Search for the cell housing the specified text and yield its [x, y] center coordinate. 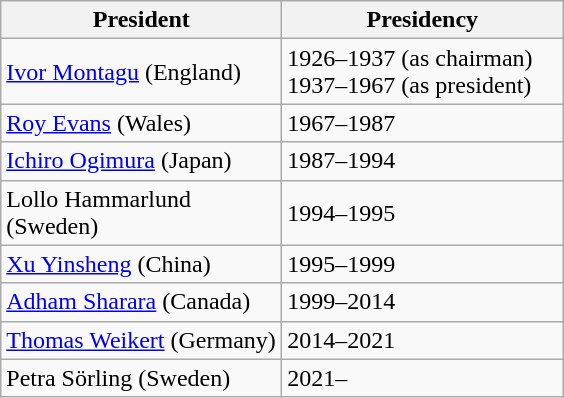
1926–1937 (as chairman)1937–1967 (as president) [422, 72]
2014–2021 [422, 340]
1987–1994 [422, 161]
Lollo Hammarlund (Sweden) [142, 212]
2021– [422, 378]
Ivor Montagu (England) [142, 72]
Ichiro Ogimura (Japan) [142, 161]
Roy Evans (Wales) [142, 123]
1967–1987 [422, 123]
Presidency [422, 20]
1994–1995 [422, 212]
1999–2014 [422, 302]
Thomas Weikert (Germany) [142, 340]
President [142, 20]
Xu Yinsheng (China) [142, 264]
Adham Sharara (Canada) [142, 302]
1995–1999 [422, 264]
Petra Sörling (Sweden) [142, 378]
